Extract the (X, Y) coordinate from the center of the cell holding the provided text.  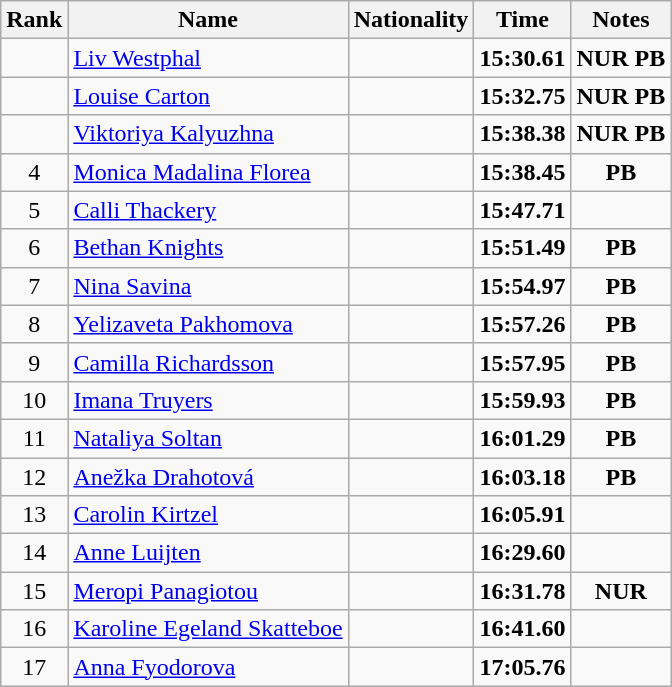
6 (34, 248)
11 (34, 438)
15:32.75 (522, 96)
Nina Savina (208, 286)
10 (34, 400)
Anežka Drahotová (208, 477)
Nationality (411, 20)
Nataliya Soltan (208, 438)
16:41.60 (522, 629)
Yelizaveta Pakhomova (208, 324)
16:31.78 (522, 591)
5 (34, 210)
16:03.18 (522, 477)
NUR (621, 591)
4 (34, 172)
17 (34, 667)
15:51.49 (522, 248)
Viktoriya Kalyuzhna (208, 134)
12 (34, 477)
Monica Madalina Florea (208, 172)
Louise Carton (208, 96)
Karoline Egeland Skatteboe (208, 629)
9 (34, 362)
15:47.71 (522, 210)
Carolin Kirtzel (208, 515)
14 (34, 553)
15:57.95 (522, 362)
16:05.91 (522, 515)
Meropi Panagiotou (208, 591)
15:38.38 (522, 134)
17:05.76 (522, 667)
Bethan Knights (208, 248)
15:59.93 (522, 400)
Anne Luijten (208, 553)
8 (34, 324)
15 (34, 591)
16:01.29 (522, 438)
15:54.97 (522, 286)
Name (208, 20)
Liv Westphal (208, 58)
15:57.26 (522, 324)
7 (34, 286)
16:29.60 (522, 553)
16 (34, 629)
Anna Fyodorova (208, 667)
Camilla Richardsson (208, 362)
15:30.61 (522, 58)
15:38.45 (522, 172)
Time (522, 20)
Notes (621, 20)
Rank (34, 20)
Calli Thackery (208, 210)
Imana Truyers (208, 400)
13 (34, 515)
